Identify which cell holds the provided text, then report its (x, y) central coordinate. 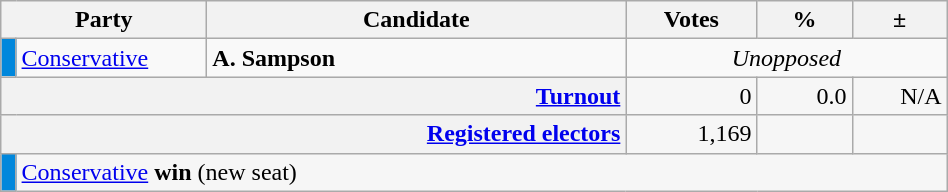
0 (692, 96)
Turnout (314, 96)
Votes (692, 20)
Conservative win (new seat) (482, 172)
± (900, 20)
0.0 (804, 96)
A. Sampson (416, 58)
Registered electors (314, 134)
N/A (900, 96)
Unopposed (786, 58)
1,169 (692, 134)
Candidate (416, 20)
% (804, 20)
Party (104, 20)
Conservative (112, 58)
